Find where the given text appears and provide that cell's center as (X, Y) coordinate. 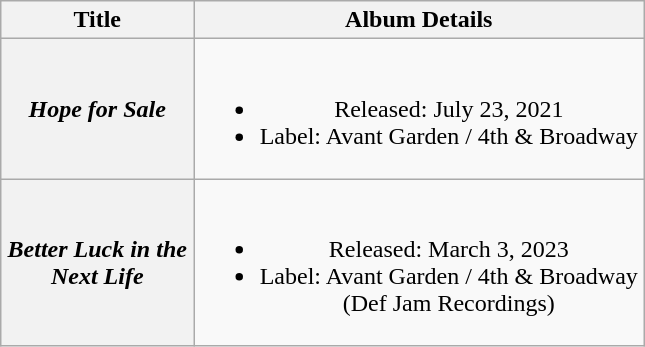
Better Luck in the Next Life (98, 262)
Album Details (419, 20)
Hope for Sale (98, 109)
Released: March 3, 2023Label: Avant Garden / 4th & Broadway (Def Jam Recordings) (419, 262)
Title (98, 20)
Released: July 23, 2021Label: Avant Garden / 4th & Broadway (419, 109)
